Detect which cell encompasses the target text, then output its [x, y] center coordinate. 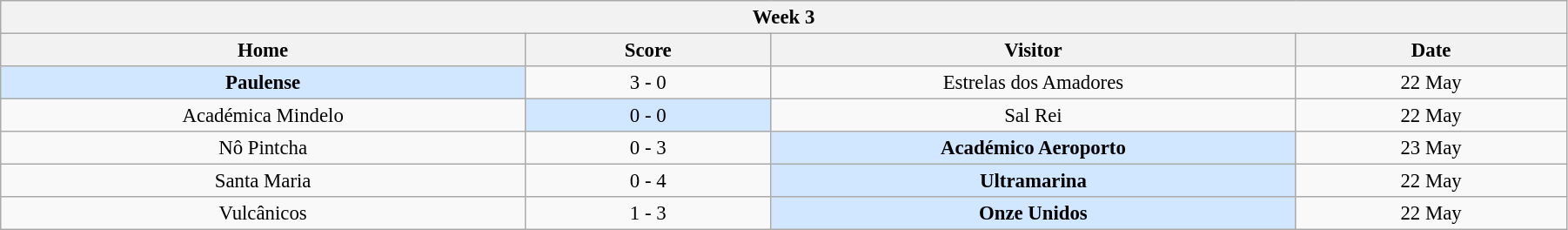
1 - 3 [647, 213]
Académica Mindelo [263, 116]
Home [263, 51]
23 May [1431, 148]
Score [647, 51]
Vulcânicos [263, 213]
Ultramarina [1034, 181]
0 - 0 [647, 116]
Onze Unidos [1034, 213]
Visitor [1034, 51]
Estrelas dos Amadores [1034, 83]
0 - 3 [647, 148]
Date [1431, 51]
Sal Rei [1034, 116]
Week 3 [784, 17]
Nô Pintcha [263, 148]
Paulense [263, 83]
Santa Maria [263, 181]
3 - 0 [647, 83]
Académico Aeroporto [1034, 148]
0 - 4 [647, 181]
